Extract the [x, y] coordinate from the center of the cell holding the provided text.  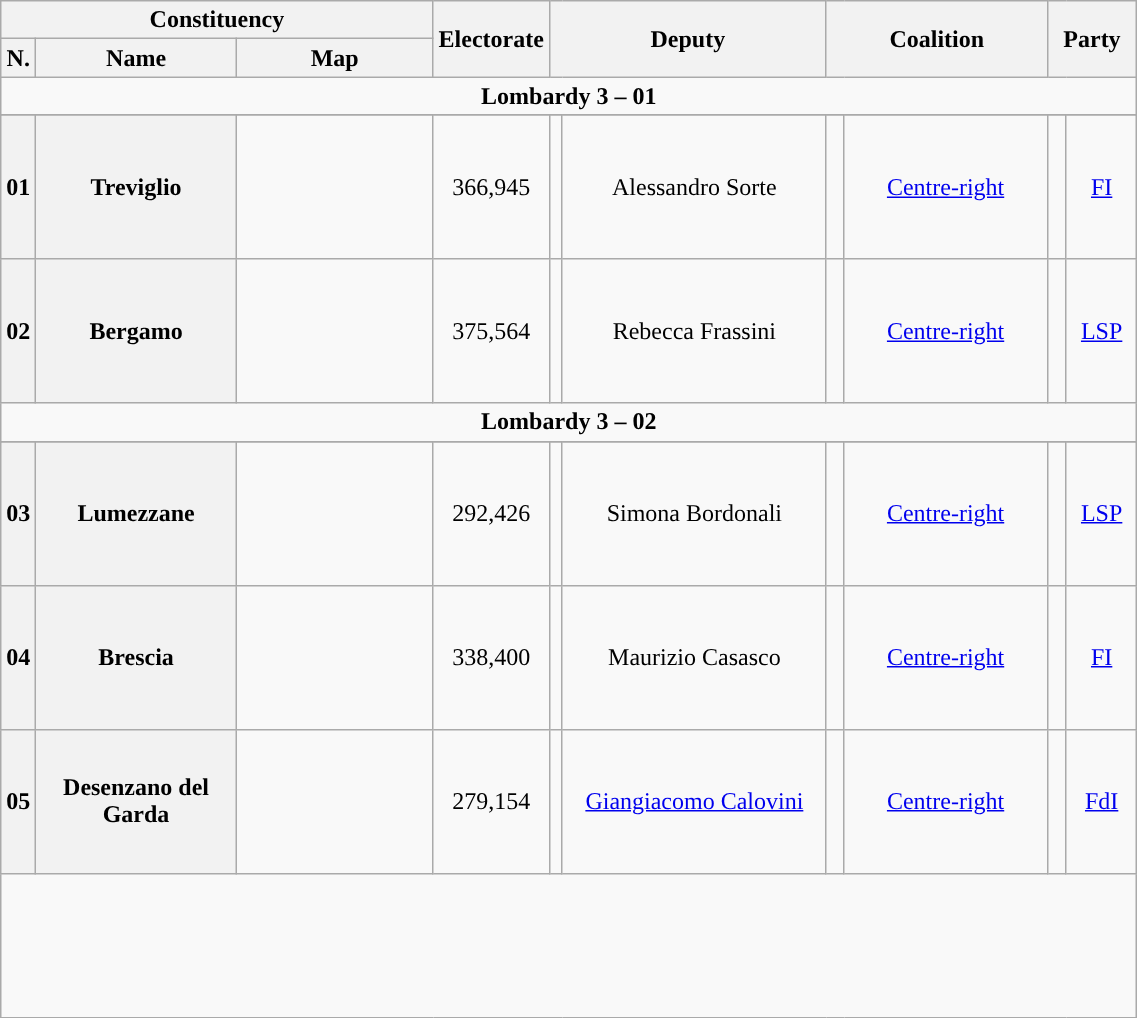
Constituency [217, 20]
292,426 [491, 513]
05 [18, 801]
04 [18, 657]
FdI [1101, 801]
N. [18, 58]
279,154 [491, 801]
Party [1092, 39]
375,564 [491, 331]
Brescia [136, 657]
Deputy [688, 39]
Treviglio [136, 187]
Lombardy 3 – 02 [569, 422]
01 [18, 187]
Simona Bordonali [694, 513]
Lombardy 3 – 01 [569, 96]
Maurizio Casasco [694, 657]
Bergamo [136, 331]
Name [136, 58]
366,945 [491, 187]
Map [334, 58]
02 [18, 331]
Giangiacomo Calovini [694, 801]
Rebecca Frassini [694, 331]
Alessandro Sorte [694, 187]
338,400 [491, 657]
Lumezzane [136, 513]
Coalition [936, 39]
03 [18, 513]
Desenzano del Garda [136, 801]
Electorate [491, 39]
